From the cell containing the given text, extract its center point as (x, y) coordinate. 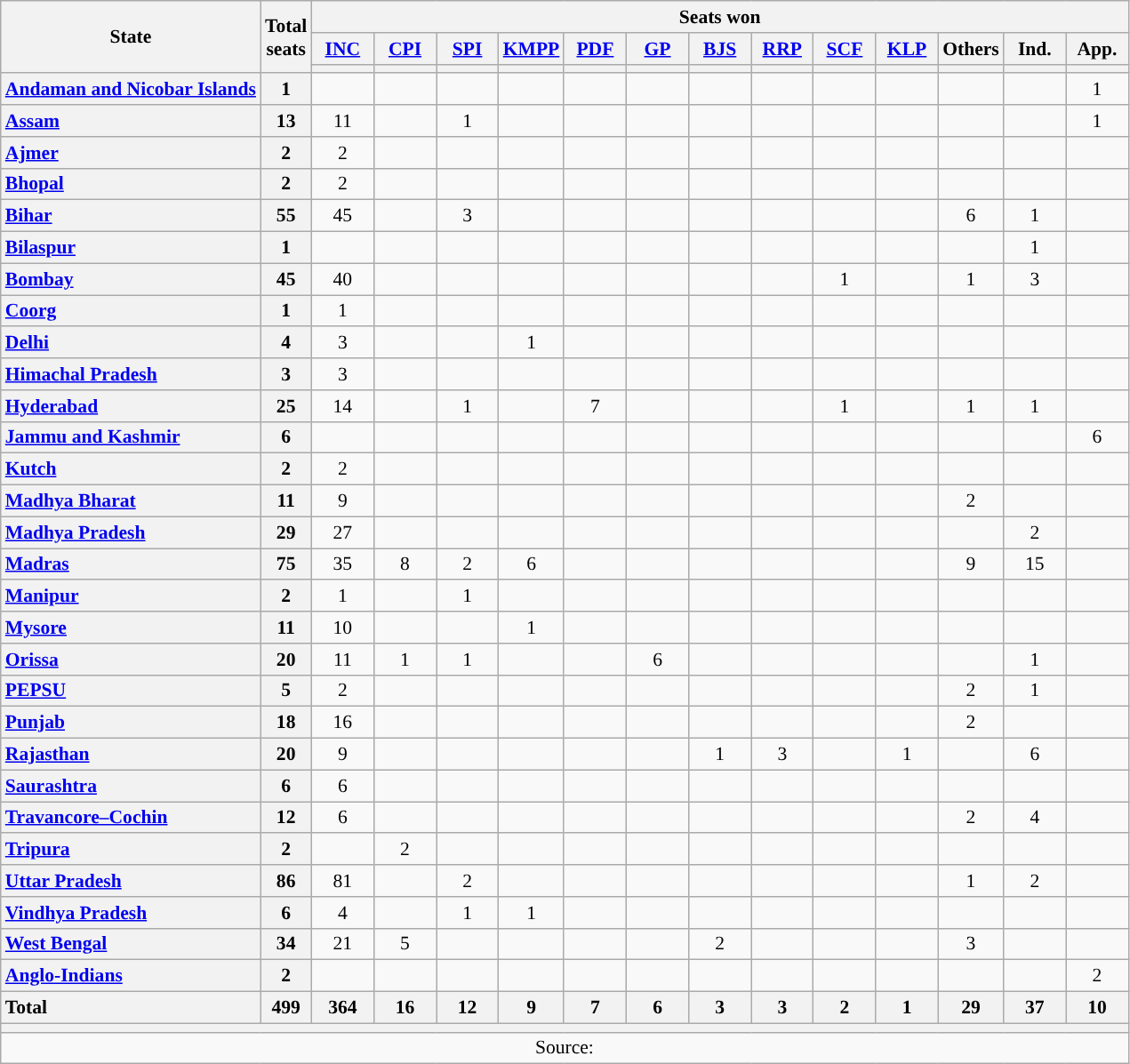
Ajmer (131, 153)
Saurashtra (131, 786)
West Bengal (131, 944)
25 (286, 406)
GP (657, 49)
Hyderabad (131, 406)
81 (342, 881)
KMPP (532, 49)
Delhi (131, 343)
BJS (720, 49)
Ind. (1035, 49)
15 (1035, 564)
14 (342, 406)
SPI (468, 49)
SCF (845, 49)
364 (342, 1008)
Seats won (720, 17)
18 (286, 723)
40 (342, 279)
Mysore (131, 628)
499 (286, 1008)
PEPSU (131, 691)
Totalseats (286, 37)
Vindhya Pradesh (131, 913)
Bombay (131, 279)
App. (1097, 49)
Bihar (131, 216)
Jammu and Kashmir (131, 437)
Uttar Pradesh (131, 881)
Andaman and Nicobar Islands (131, 90)
Punjab (131, 723)
21 (342, 944)
Orissa (131, 660)
CPI (405, 49)
13 (286, 121)
Kutch (131, 469)
Bhopal (131, 184)
INC (342, 49)
Madhya Pradesh (131, 532)
37 (1035, 1008)
Others (971, 49)
Anglo-Indians (131, 976)
34 (286, 944)
KLP (907, 49)
35 (342, 564)
Travancore–Cochin (131, 818)
8 (405, 564)
Source: (565, 1048)
Rajasthan (131, 755)
Manipur (131, 596)
Himachal Pradesh (131, 374)
Bilaspur (131, 248)
RRP (782, 49)
86 (286, 881)
27 (342, 532)
Total (131, 1008)
Madras (131, 564)
Assam (131, 121)
Tripura (131, 850)
Coorg (131, 311)
State (131, 37)
Madhya Bharat (131, 501)
75 (286, 564)
PDF (595, 49)
55 (286, 216)
